Return (X, Y) of the center of cell containing provided text 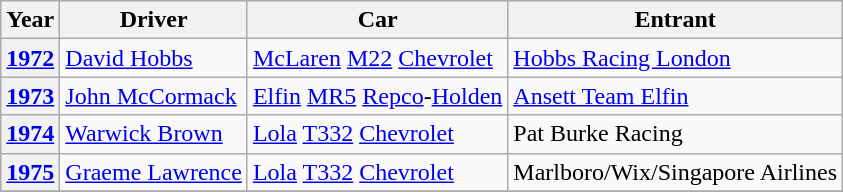
Ansett Team Elfin (676, 96)
Warwick Brown (154, 134)
1975 (30, 172)
1974 (30, 134)
1972 (30, 58)
McLaren M22 Chevrolet (377, 58)
David Hobbs (154, 58)
Driver (154, 20)
Marlboro/Wix/Singapore Airlines (676, 172)
John McCormack (154, 96)
1973 (30, 96)
Pat Burke Racing (676, 134)
Graeme Lawrence (154, 172)
Elfin MR5 Repco-Holden (377, 96)
Year (30, 20)
Car (377, 20)
Entrant (676, 20)
Hobbs Racing London (676, 58)
